Pinpoint the cell where the given text exists, returning its [x, y] midpoint coordinate. 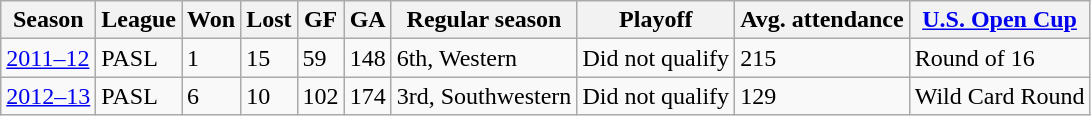
Regular season [484, 20]
1 [212, 58]
Lost [269, 20]
League [139, 20]
Wild Card Round [1000, 96]
2011–12 [48, 58]
U.S. Open Cup [1000, 20]
59 [320, 58]
Season [48, 20]
3rd, Southwestern [484, 96]
Round of 16 [1000, 58]
GA [368, 20]
GF [320, 20]
10 [269, 96]
15 [269, 58]
174 [368, 96]
6th, Western [484, 58]
2012–13 [48, 96]
Playoff [656, 20]
6 [212, 96]
102 [320, 96]
Won [212, 20]
Avg. attendance [822, 20]
148 [368, 58]
129 [822, 96]
215 [822, 58]
